Detect which cell encompasses the target text, then output its (x, y) center coordinate. 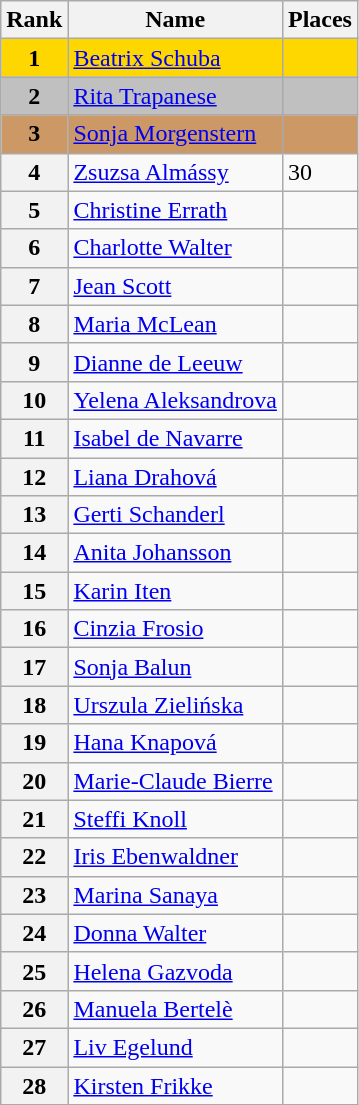
Beatrix Schuba (176, 58)
Charlotte Walter (176, 248)
23 (34, 895)
22 (34, 857)
Zsuzsa Almássy (176, 172)
Anita Johansson (176, 553)
2 (34, 96)
Christine Errath (176, 210)
5 (34, 210)
11 (34, 438)
Rita Trapanese (176, 96)
4 (34, 172)
Name (176, 20)
Manuela Bertelè (176, 1009)
Kirsten Frikke (176, 1085)
Karin Iten (176, 591)
Isabel de Navarre (176, 438)
10 (34, 400)
16 (34, 629)
26 (34, 1009)
Liana Drahová (176, 477)
Yelena Aleksandrova (176, 400)
9 (34, 362)
1 (34, 58)
Marina Sanaya (176, 895)
Dianne de Leeuw (176, 362)
Sonja Morgenstern (176, 134)
Rank (34, 20)
Donna Walter (176, 933)
Places (320, 20)
Urszula Zielińska (176, 705)
Cinzia Frosio (176, 629)
Marie-Claude Bierre (176, 781)
Hana Knapová (176, 743)
Liv Egelund (176, 1047)
Iris Ebenwaldner (176, 857)
21 (34, 819)
27 (34, 1047)
28 (34, 1085)
25 (34, 971)
6 (34, 248)
17 (34, 667)
14 (34, 553)
Helena Gazvoda (176, 971)
8 (34, 324)
Sonja Balun (176, 667)
Gerti Schanderl (176, 515)
Maria McLean (176, 324)
18 (34, 705)
Jean Scott (176, 286)
19 (34, 743)
20 (34, 781)
3 (34, 134)
30 (320, 172)
15 (34, 591)
Steffi Knoll (176, 819)
24 (34, 933)
7 (34, 286)
12 (34, 477)
13 (34, 515)
